Provide the (X, Y) coordinate of the cell's center where the given text is located.  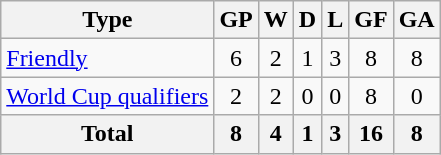
Type (108, 20)
16 (371, 134)
Friendly (108, 58)
4 (276, 134)
Total (108, 134)
GF (371, 20)
D (307, 20)
6 (236, 58)
World Cup qualifiers (108, 96)
W (276, 20)
GP (236, 20)
GA (416, 20)
L (336, 20)
